Output the (X, Y) coordinate of the center of the cell containing the given text.  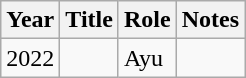
2022 (30, 58)
Ayu (147, 58)
Role (147, 20)
Year (30, 20)
Notes (210, 20)
Title (90, 20)
